Find where the given text appears and provide that cell's center as [X, Y] coordinate. 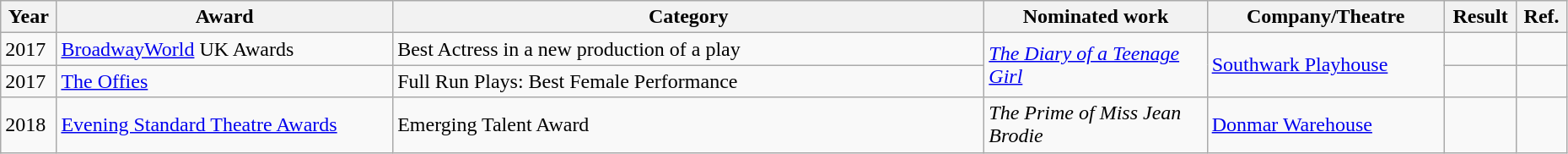
The Diary of a Teenage Girl [1096, 65]
Emerging Talent Award [688, 125]
Company/Theatre [1326, 17]
Ref. [1542, 17]
Donmar Warehouse [1326, 125]
BroadwayWorld UK Awards [224, 49]
The Prime of Miss Jean Brodie [1096, 125]
2018 [29, 125]
Evening Standard Theatre Awards [224, 125]
Southwark Playhouse [1326, 65]
Nominated work [1096, 17]
Year [29, 17]
Award [224, 17]
Result [1480, 17]
Category [688, 17]
The Offies [224, 81]
Best Actress in a new production of a play [688, 49]
Full Run Plays: Best Female Performance [688, 81]
